For the text-containing cell, return its midpoint in (x, y) coordinate format. 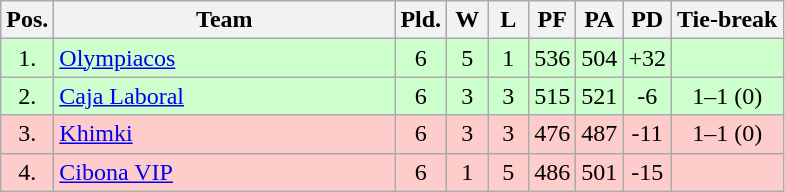
Caja Laboral (224, 96)
536 (552, 58)
PF (552, 20)
487 (600, 134)
504 (600, 58)
-15 (648, 172)
Khimki (224, 134)
+32 (648, 58)
3. (28, 134)
Pld. (421, 20)
515 (552, 96)
1. (28, 58)
Olympiacos (224, 58)
PD (648, 20)
L (508, 20)
Tie-break (727, 20)
4. (28, 172)
W (468, 20)
-6 (648, 96)
PA (600, 20)
521 (600, 96)
-11 (648, 134)
Cibona VIP (224, 172)
501 (600, 172)
Team (224, 20)
476 (552, 134)
2. (28, 96)
Pos. (28, 20)
486 (552, 172)
